Determine the (X, Y) coordinate at the center of the cell enclosing the given text.  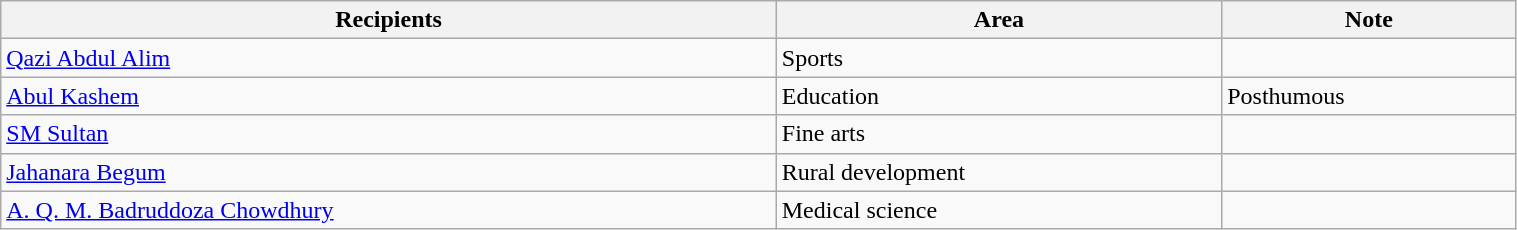
Sports (998, 58)
Abul Kashem (389, 96)
Posthumous (1369, 96)
Education (998, 96)
Rural development (998, 172)
Jahanara Begum (389, 172)
Recipients (389, 20)
Qazi Abdul Alim (389, 58)
Medical science (998, 210)
A. Q. M. Badruddoza Chowdhury (389, 210)
SM Sultan (389, 134)
Area (998, 20)
Note (1369, 20)
Fine arts (998, 134)
